Scan for the cell matching the given text and deliver its (X, Y) coordinate at center. 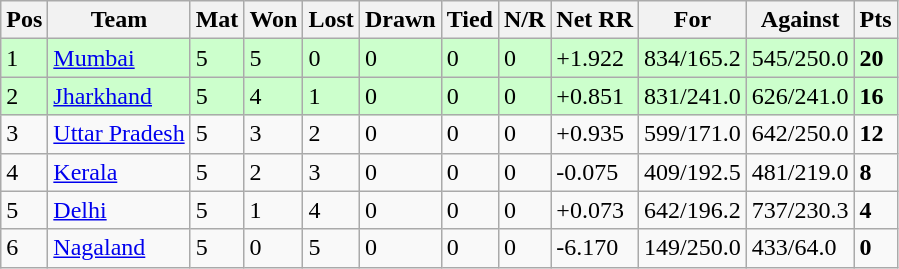
+0.073 (595, 210)
642/250.0 (800, 134)
Pts (876, 20)
-0.075 (595, 172)
-6.170 (595, 248)
+1.922 (595, 58)
+0.935 (595, 134)
599/171.0 (693, 134)
Delhi (119, 210)
834/165.2 (693, 58)
Team (119, 20)
Jharkhand (119, 96)
12 (876, 134)
For (693, 20)
Tied (470, 20)
545/250.0 (800, 58)
737/230.3 (800, 210)
Nagaland (119, 248)
Lost (331, 20)
Mumbai (119, 58)
Won (274, 20)
831/241.0 (693, 96)
Drawn (400, 20)
481/219.0 (800, 172)
N/R (524, 20)
149/250.0 (693, 248)
409/192.5 (693, 172)
Against (800, 20)
8 (876, 172)
20 (876, 58)
642/196.2 (693, 210)
6 (24, 248)
433/64.0 (800, 248)
Mat (217, 20)
Pos (24, 20)
Kerala (119, 172)
Uttar Pradesh (119, 134)
Net RR (595, 20)
626/241.0 (800, 96)
+0.851 (595, 96)
16 (876, 96)
